From the cell containing the given text, extract its center point as [X, Y] coordinate. 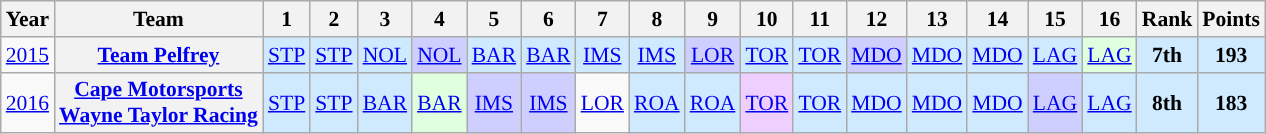
7 [602, 19]
3 [386, 19]
6 [548, 19]
5 [494, 19]
16 [1109, 19]
8th [1168, 102]
2016 [28, 102]
2015 [28, 55]
193 [1231, 55]
13 [938, 19]
15 [1055, 19]
183 [1231, 102]
1 [286, 19]
Points [1231, 19]
12 [876, 19]
2 [334, 19]
Cape Motorsports Wayne Taylor Racing [158, 102]
9 [713, 19]
Year [28, 19]
4 [440, 19]
Team [158, 19]
Rank [1168, 19]
8 [657, 19]
Team Pelfrey [158, 55]
10 [766, 19]
14 [998, 19]
7th [1168, 55]
11 [820, 19]
